Search for the cell housing the specified text and yield its (x, y) center coordinate. 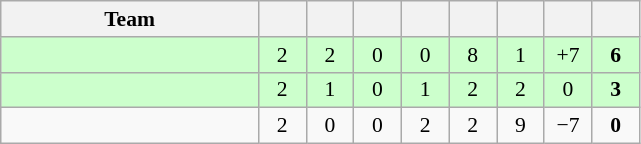
8 (473, 55)
Team (130, 19)
6 (616, 55)
+7 (568, 55)
−7 (568, 126)
9 (520, 126)
3 (616, 90)
